Detect which cell encompasses the target text, then output its (X, Y) center coordinate. 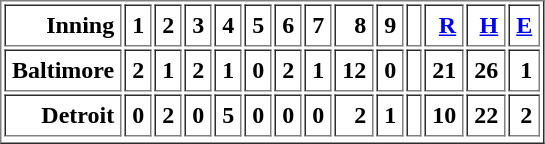
H (486, 25)
21 (444, 71)
E (524, 25)
3 (198, 25)
10 (444, 115)
4 (228, 25)
12 (354, 71)
Detroit (62, 115)
6 (288, 25)
Inning (62, 25)
7 (318, 25)
8 (354, 25)
26 (486, 71)
R (444, 25)
9 (390, 25)
Baltimore (62, 71)
22 (486, 115)
